Output the (x, y) coordinate of the center of the cell containing the given text.  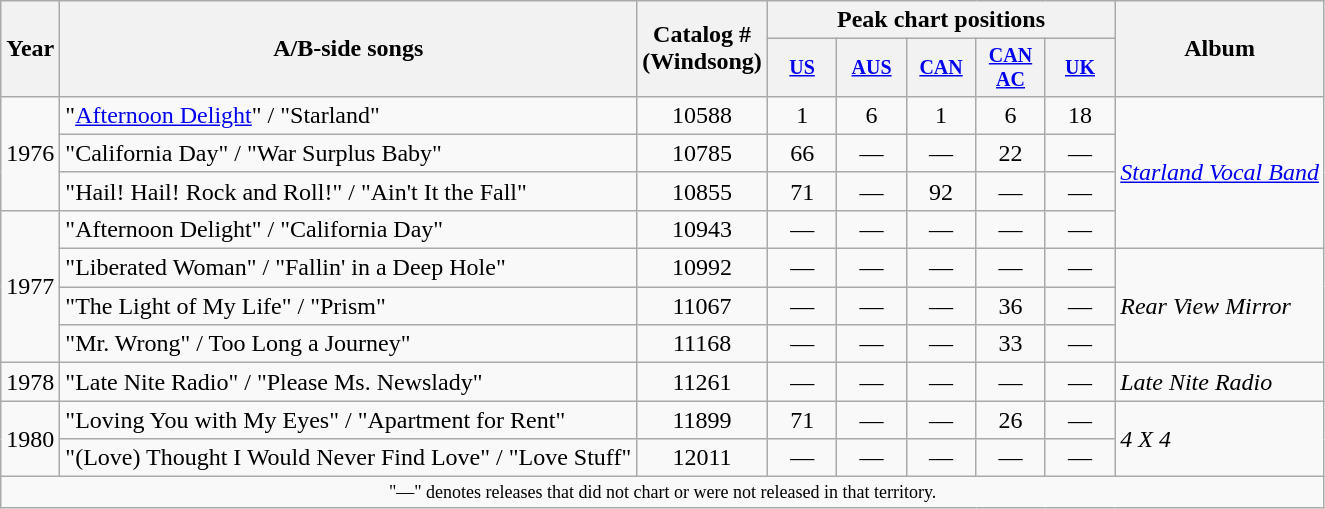
10855 (702, 191)
11067 (702, 306)
Late Nite Radio (1220, 382)
CAN (940, 68)
92 (940, 191)
22 (1010, 153)
UK (1080, 68)
Peak chart positions (940, 20)
Rear View Mirror (1220, 306)
1976 (30, 153)
12011 (702, 458)
Catalog #(Windsong) (702, 49)
1978 (30, 382)
1980 (30, 439)
33 (1010, 344)
"Liberated Woman" / "Fallin' in a Deep Hole" (348, 268)
"California Day" / "War Surplus Baby" (348, 153)
US (802, 68)
Year (30, 49)
"Loving You with My Eyes" / "Apartment for Rent" (348, 420)
"Mr. Wrong" / Too Long a Journey" (348, 344)
"The Light of My Life" / "Prism" (348, 306)
10943 (702, 229)
"—" denotes releases that did not chart or were not released in that territory. (663, 492)
66 (802, 153)
1977 (30, 286)
AUS (872, 68)
11261 (702, 382)
11899 (702, 420)
10588 (702, 115)
"Late Nite Radio" / "Please Ms. Newslady" (348, 382)
36 (1010, 306)
"Hail! Hail! Rock and Roll!" / "Ain't It the Fall" (348, 191)
26 (1010, 420)
CAN AC (1010, 68)
"Afternoon Delight" / "California Day" (348, 229)
"Afternoon Delight" / "Starland" (348, 115)
4 X 4 (1220, 439)
10992 (702, 268)
10785 (702, 153)
A/B-side songs (348, 49)
Album (1220, 49)
"(Love) Thought I Would Never Find Love" / "Love Stuff" (348, 458)
18 (1080, 115)
Starland Vocal Band (1220, 172)
11168 (702, 344)
